From the cell containing the given text, extract its center point as (x, y) coordinate. 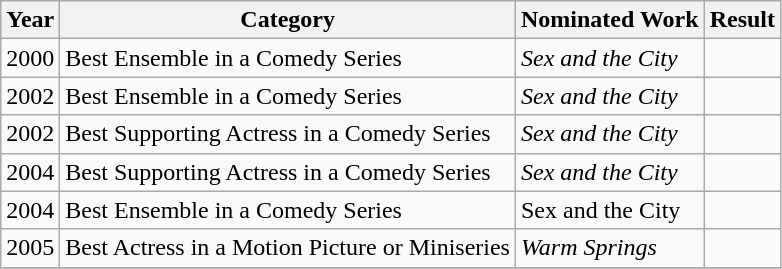
Warm Springs (610, 248)
2000 (30, 58)
Nominated Work (610, 20)
Result (742, 20)
Best Actress in a Motion Picture or Miniseries (288, 248)
Year (30, 20)
2005 (30, 248)
Category (288, 20)
